Locate the cell with the specified text and output its (x, y) center coordinate. 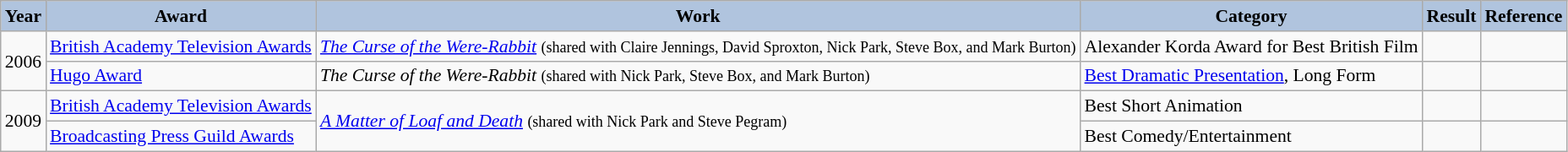
Result (1451, 16)
Hugo Award (181, 76)
Best Dramatic Presentation, Long Form (1252, 76)
2009 (24, 122)
A Matter of Loaf and Death (shared with Nick Park and Steve Pegram) (698, 122)
Award (181, 16)
Best Comedy/Entertainment (1252, 137)
Best Short Animation (1252, 106)
Year (24, 16)
Broadcasting Press Guild Awards (181, 137)
Work (698, 16)
The Curse of the Were-Rabbit (shared with Nick Park, Steve Box, and Mark Burton) (698, 76)
Reference (1523, 16)
2006 (24, 61)
Category (1252, 16)
The Curse of the Were-Rabbit (shared with Claire Jennings, David Sproxton, Nick Park, Steve Box, and Mark Burton) (698, 46)
Alexander Korda Award for Best British Film (1252, 46)
